Scan for the cell matching the given text and deliver its [x, y] coordinate at center. 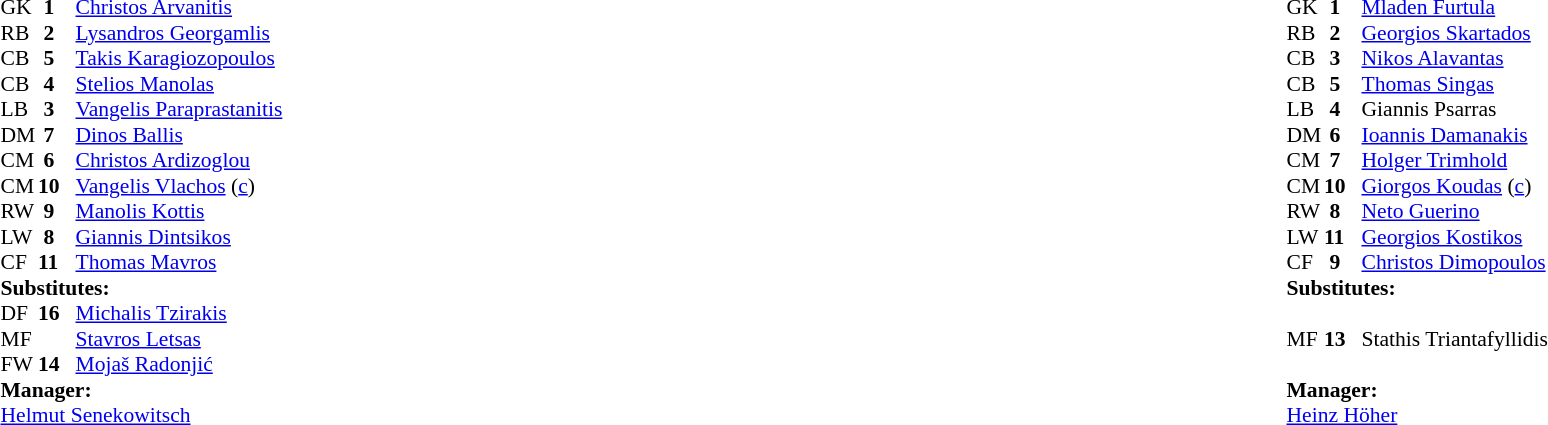
Vangelis Vlachos (c) [180, 186]
Lysandros Georgamlis [180, 33]
Giannis Dintsikos [180, 237]
Takis Karagiozopoulos [180, 59]
Giannis Psarras [1454, 109]
Thomas Mavros [180, 263]
13 [1343, 339]
Dinos Ballis [180, 135]
16 [57, 313]
FW [19, 365]
Christos Ardizoglou [180, 161]
Mojaš Radonjić [180, 365]
Christos Dimopoulos [1454, 263]
Neto Guerino [1454, 211]
Stathis Triantafyllidis [1454, 339]
Ioannis Damanakis [1454, 135]
DF [19, 313]
Giorgos Koudas (c) [1454, 186]
Stavros Letsas [180, 339]
Michalis Tzirakis [180, 313]
Georgios Skartados [1454, 33]
Vangelis Paraprastanitis [180, 109]
Nikos Alavantas [1454, 59]
Thomas Singas [1454, 84]
Manolis Kottis [180, 211]
Georgios Kostikos [1454, 237]
14 [57, 365]
Stelios Manolas [180, 84]
Holger Trimhold [1454, 161]
